Locate the cell with the specified text and output its [x, y] center coordinate. 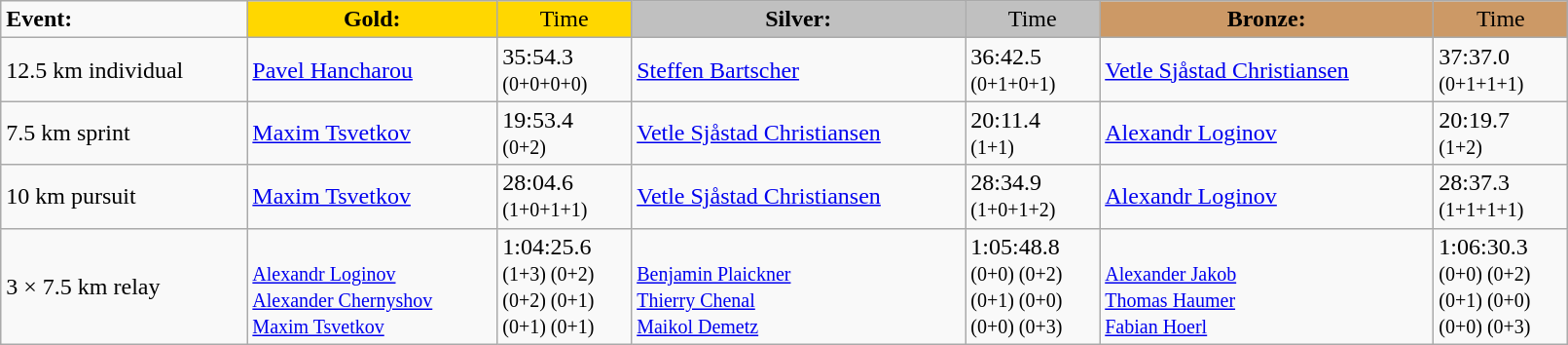
3 × 7.5 km relay [125, 287]
20:19.7(1+2) [1501, 133]
Pavel Hancharou [372, 70]
Bronze: [1267, 19]
Alexandr LoginovAlexander ChernyshovMaxim Tsvetkov [372, 287]
7.5 km sprint [125, 133]
10 km pursuit [125, 197]
20:11.4(1+1) [1033, 133]
19:53.4(0+2) [565, 133]
Steffen Bartscher [798, 70]
28:34.9(1+0+1+2) [1033, 197]
1:04:25.6(1+3) (0+2)(0+2) (0+1)(0+1) (0+1) [565, 287]
28:37.3(1+1+1+1) [1501, 197]
36:42.5(0+1+0+1) [1033, 70]
37:37.0(0+1+1+1) [1501, 70]
Gold: [372, 19]
1:05:48.8(0+0) (0+2)(0+1) (0+0)(0+0) (0+3) [1033, 287]
Silver: [798, 19]
28:04.6(1+0+1+1) [565, 197]
1:06:30.3(0+0) (0+2)(0+1) (0+0)(0+0) (0+3) [1501, 287]
Benjamin PlaicknerThierry ChenalMaikol Demetz [798, 287]
Event: [125, 19]
Alexander JakobThomas HaumerFabian Hoerl [1267, 287]
35:54.3(0+0+0+0) [565, 70]
12.5 km individual [125, 70]
